Pinpoint the cell where the given text exists, returning its [x, y] midpoint coordinate. 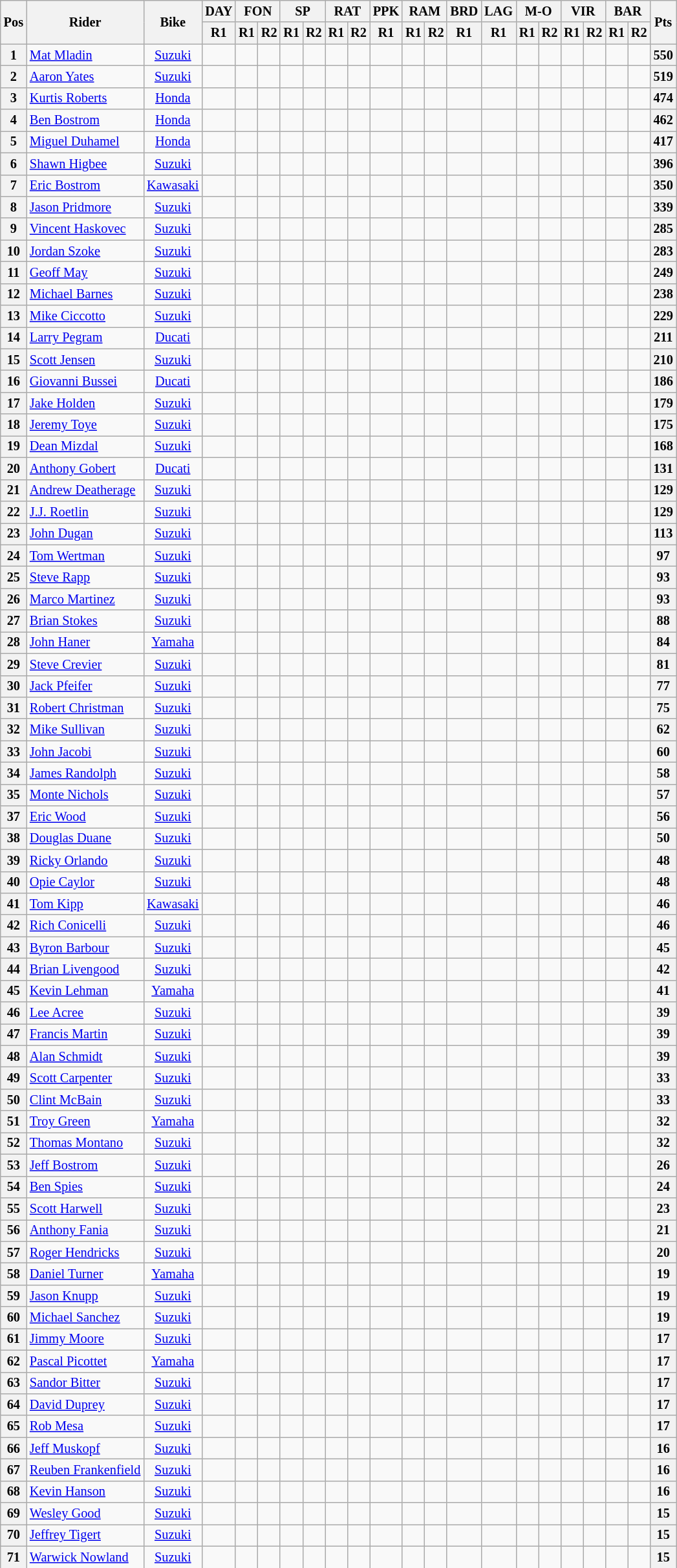
David Duprey [85, 1404]
Wesley Good [85, 1514]
10 [14, 251]
Bike [173, 22]
Alan Schmidt [85, 1056]
Jeremy Toye [85, 425]
70 [14, 1535]
38 [14, 838]
Jordan Szoke [85, 251]
339 [663, 207]
Brian Stokes [85, 621]
59 [14, 1296]
Jeff Bostrom [85, 1165]
Dean Mizdal [85, 446]
18 [14, 425]
Opie Caylor [85, 882]
66 [14, 1448]
DAY [219, 11]
Marco Martinez [85, 599]
Reuben Frankenfield [85, 1470]
68 [14, 1492]
238 [663, 294]
Mike Sullivan [85, 730]
350 [663, 186]
97 [663, 556]
Jason Pridmore [85, 207]
Sandor Bitter [85, 1383]
Andrew Deatherage [85, 490]
283 [663, 251]
396 [663, 164]
37 [14, 817]
Francis Martin [85, 1034]
4 [14, 120]
Monte Nichols [85, 795]
11 [14, 272]
61 [14, 1339]
Daniel Turner [85, 1274]
Larry Pegram [85, 338]
27 [14, 621]
Lee Acree [85, 1013]
Vincent Haskovec [85, 229]
Scott Jensen [85, 360]
54 [14, 1187]
Jeff Muskopf [85, 1448]
8 [14, 207]
BRD [464, 11]
Jeffrey Tigert [85, 1535]
Giovanni Bussei [85, 381]
Tom Wertman [85, 556]
31 [14, 708]
53 [14, 1165]
35 [14, 795]
RAT [348, 11]
3 [14, 98]
67 [14, 1470]
John Dugan [85, 534]
Anthony Fania [85, 1230]
Kevin Lehman [85, 991]
417 [663, 142]
Jason Knupp [85, 1296]
Geoff May [85, 272]
285 [663, 229]
RAM [424, 11]
28 [14, 642]
John Haner [85, 642]
52 [14, 1143]
9 [14, 229]
550 [663, 55]
LAG [499, 11]
25 [14, 577]
Eric Wood [85, 817]
175 [663, 425]
14 [14, 338]
PPK [386, 11]
Robert Christman [85, 708]
75 [663, 708]
Pascal Picottet [85, 1361]
51 [14, 1122]
Pos [14, 22]
Michael Barnes [85, 294]
81 [663, 664]
Clint McBain [85, 1100]
Miguel Duhamel [85, 142]
55 [14, 1208]
43 [14, 948]
Steve Rapp [85, 577]
Eric Bostrom [85, 186]
179 [663, 403]
7 [14, 186]
249 [663, 272]
77 [663, 686]
84 [663, 642]
Mike Ciccotto [85, 316]
FON [257, 11]
Ben Bostrom [85, 120]
Rich Conicelli [85, 926]
29 [14, 664]
Anthony Gobert [85, 468]
Scott Carpenter [85, 1078]
Mat Mladin [85, 55]
Shawn Higbee [85, 164]
113 [663, 534]
Rob Mesa [85, 1426]
Ben Spies [85, 1187]
40 [14, 882]
Jack Pfeifer [85, 686]
186 [663, 381]
Pts [663, 22]
John Jacobi [85, 752]
Kurtis Roberts [85, 98]
6 [14, 164]
J.J. Roetlin [85, 512]
13 [14, 316]
2 [14, 76]
1 [14, 55]
Thomas Montano [85, 1143]
Brian Livengood [85, 969]
519 [663, 76]
Steve Crevier [85, 664]
Jake Holden [85, 403]
34 [14, 773]
BAR [627, 11]
71 [14, 1557]
211 [663, 338]
5 [14, 142]
474 [663, 98]
462 [663, 120]
63 [14, 1383]
49 [14, 1078]
Scott Harwell [85, 1208]
Byron Barbour [85, 948]
James Randolph [85, 773]
Douglas Duane [85, 838]
Ricky Orlando [85, 860]
M-O [538, 11]
Troy Green [85, 1122]
Warwick Nowland [85, 1557]
VIR [583, 11]
Jimmy Moore [85, 1339]
44 [14, 969]
88 [663, 621]
Kevin Hanson [85, 1492]
131 [663, 468]
64 [14, 1404]
69 [14, 1514]
Tom Kipp [85, 904]
210 [663, 360]
168 [663, 446]
12 [14, 294]
22 [14, 512]
Michael Sanchez [85, 1318]
229 [663, 316]
65 [14, 1426]
Rider [85, 22]
Roger Hendricks [85, 1252]
Aaron Yates [85, 76]
47 [14, 1034]
30 [14, 686]
SP [303, 11]
